Return the [X, Y] coordinate for the center point of the cell that contains the specified text.  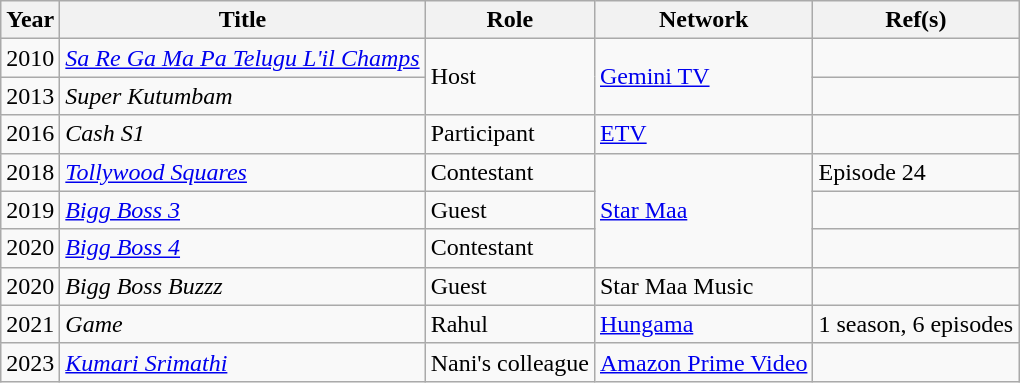
Game [242, 324]
2016 [30, 134]
Rahul [510, 324]
Year [30, 20]
Amazon Prime Video [703, 362]
Bigg Boss 4 [242, 248]
Episode 24 [916, 172]
Sa Re Ga Ma Pa Telugu L'il Champs [242, 58]
Tollywood Squares [242, 172]
Ref(s) [916, 20]
Bigg Boss Buzzz [242, 286]
Role [510, 20]
Super Kutumbam [242, 96]
Cash S1 [242, 134]
Kumari Srimathi [242, 362]
ETV [703, 134]
Nani's colleague [510, 362]
2013 [30, 96]
Hungama [703, 324]
2018 [30, 172]
2010 [30, 58]
Star Maa [703, 210]
Network [703, 20]
Host [510, 77]
Star Maa Music [703, 286]
2019 [30, 210]
2023 [30, 362]
Gemini TV [703, 77]
Participant [510, 134]
Title [242, 20]
Bigg Boss 3 [242, 210]
2021 [30, 324]
1 season, 6 episodes [916, 324]
